Find where the given text appears and provide that cell's center as [X, Y] coordinate. 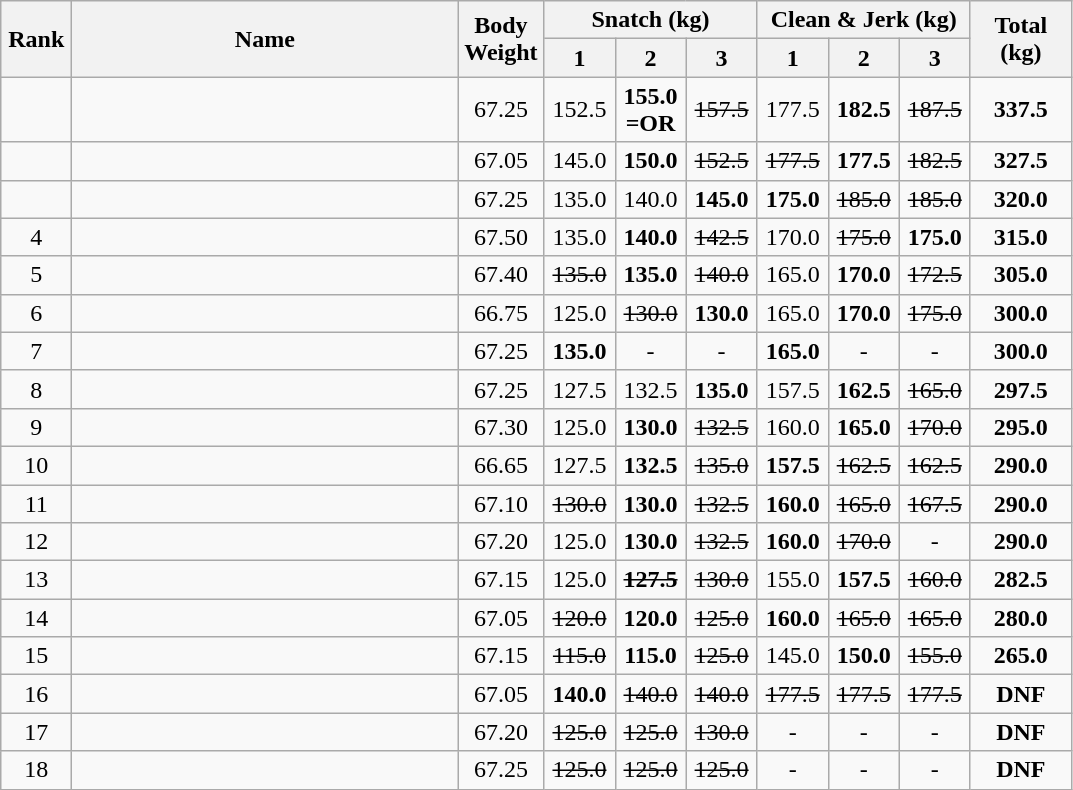
66.65 [501, 465]
14 [36, 618]
11 [36, 503]
Clean & Jerk (kg) [864, 20]
67.50 [501, 237]
337.5 [1020, 110]
305.0 [1020, 275]
327.5 [1020, 161]
282.5 [1020, 580]
7 [36, 351]
Body Weight [501, 39]
8 [36, 389]
315.0 [1020, 237]
67.10 [501, 503]
6 [36, 313]
Total (kg) [1020, 39]
15 [36, 656]
265.0 [1020, 656]
Rank [36, 39]
142.5 [722, 237]
10 [36, 465]
187.5 [934, 110]
12 [36, 542]
167.5 [934, 503]
Name [265, 39]
13 [36, 580]
297.5 [1020, 389]
320.0 [1020, 199]
Snatch (kg) [650, 20]
172.5 [934, 275]
18 [36, 770]
5 [36, 275]
9 [36, 427]
67.30 [501, 427]
295.0 [1020, 427]
280.0 [1020, 618]
155.0 =OR [650, 110]
16 [36, 694]
4 [36, 237]
17 [36, 732]
67.40 [501, 275]
66.75 [501, 313]
